Detect which cell encompasses the target text, then output its (x, y) center coordinate. 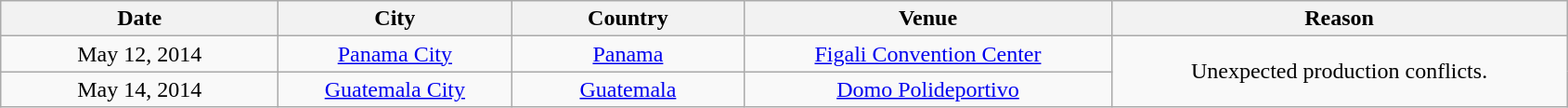
Country (628, 19)
Reason (1339, 19)
Figali Convention Center (928, 54)
May 14, 2014 (139, 89)
Venue (928, 19)
Domo Polideportivo (928, 89)
Date (139, 19)
Panama (628, 54)
City (395, 19)
May 12, 2014 (139, 54)
Unexpected production conflicts. (1339, 72)
Guatemala (628, 89)
Panama City (395, 54)
Guatemala City (395, 89)
